Locate the cell with the specified text and output its [x, y] center coordinate. 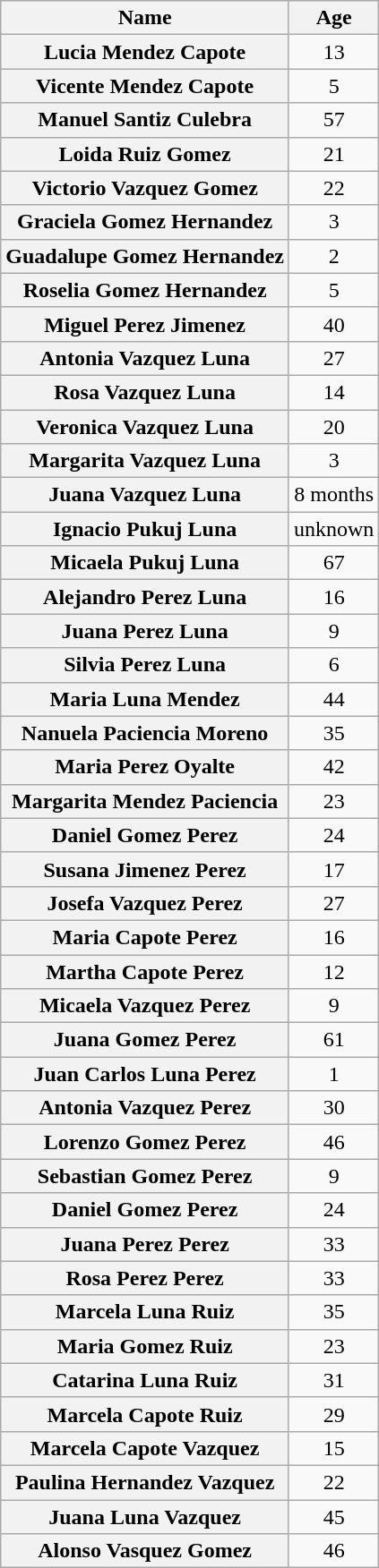
45 [333, 1517]
44 [333, 699]
Marcela Capote Ruiz [145, 1414]
Juan Carlos Luna Perez [145, 1074]
Maria Perez Oyalte [145, 767]
12 [333, 971]
Rosa Perez Perez [145, 1278]
Alejandro Perez Luna [145, 597]
Veronica Vazquez Luna [145, 427]
Ignacio Pukuj Luna [145, 529]
Manuel Santiz Culebra [145, 120]
67 [333, 563]
13 [333, 52]
Antonia Vazquez Perez [145, 1108]
Sebastian Gomez Perez [145, 1176]
57 [333, 120]
Susana Jimenez Perez [145, 869]
Name [145, 18]
6 [333, 665]
Lorenzo Gomez Perez [145, 1142]
17 [333, 869]
Age [333, 18]
15 [333, 1448]
Catarina Luna Ruiz [145, 1380]
31 [333, 1380]
Maria Gomez Ruiz [145, 1346]
Maria Capote Perez [145, 937]
Juana Perez Luna [145, 631]
Margarita Mendez Paciencia [145, 801]
2 [333, 256]
Rosa Vazquez Luna [145, 392]
Maria Luna Mendez [145, 699]
Martha Capote Perez [145, 971]
Micaela Vazquez Perez [145, 1006]
Josefa Vazquez Perez [145, 903]
Victorio Vazquez Gomez [145, 188]
29 [333, 1414]
14 [333, 392]
Loida Ruiz Gomez [145, 154]
Marcela Capote Vazquez [145, 1448]
20 [333, 427]
Juana Gomez Perez [145, 1040]
8 months [333, 495]
unknown [333, 529]
Margarita Vazquez Luna [145, 461]
Juana Perez Perez [145, 1244]
40 [333, 324]
Guadalupe Gomez Hernandez [145, 256]
Antonia Vazquez Luna [145, 358]
Alonso Vasquez Gomez [145, 1551]
Paulina Hernandez Vazquez [145, 1482]
Juana Luna Vazquez [145, 1517]
Vicente Mendez Capote [145, 86]
61 [333, 1040]
Juana Vazquez Luna [145, 495]
21 [333, 154]
Miguel Perez Jimenez [145, 324]
Micaela Pukuj Luna [145, 563]
Roselia Gomez Hernandez [145, 290]
Marcela Luna Ruiz [145, 1312]
Graciela Gomez Hernandez [145, 222]
Nanuela Paciencia Moreno [145, 733]
Lucia Mendez Capote [145, 52]
42 [333, 767]
Silvia Perez Luna [145, 665]
30 [333, 1108]
1 [333, 1074]
